Search for the cell housing the specified text and yield its (X, Y) center coordinate. 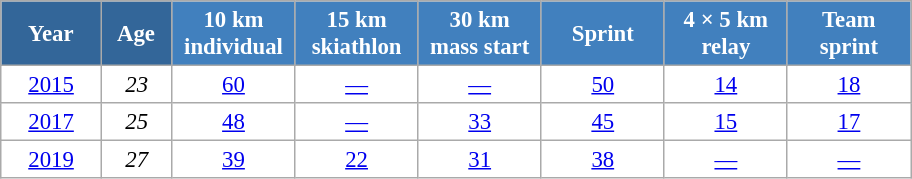
23 (136, 85)
31 (480, 160)
27 (136, 160)
10 km individual (234, 34)
Team sprint (848, 34)
14 (726, 85)
4 × 5 km relay (726, 34)
22 (356, 160)
30 km mass start (480, 34)
15 (726, 122)
39 (234, 160)
60 (234, 85)
Sprint (602, 34)
48 (234, 122)
Age (136, 34)
33 (480, 122)
17 (848, 122)
2015 (52, 85)
45 (602, 122)
2019 (52, 160)
18 (848, 85)
38 (602, 160)
50 (602, 85)
2017 (52, 122)
25 (136, 122)
15 km skiathlon (356, 34)
Year (52, 34)
